Identify which cell holds the provided text, then report its (X, Y) central coordinate. 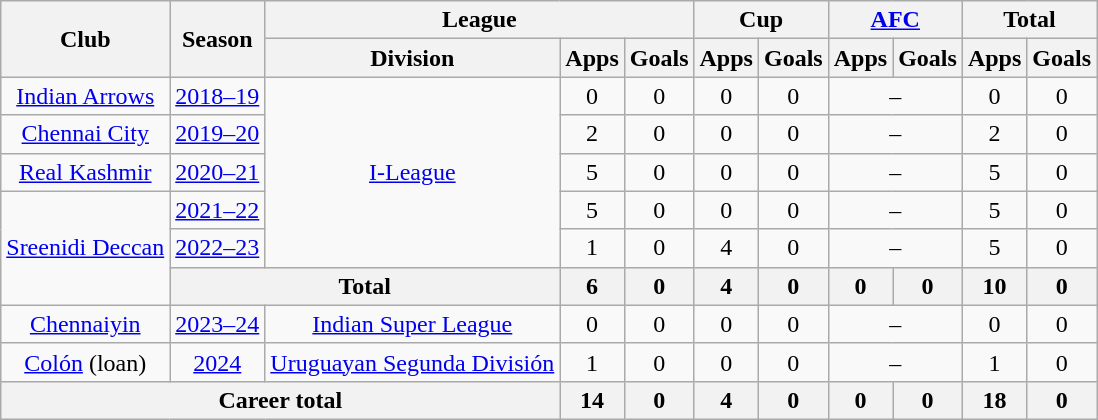
2024 (218, 362)
2021–22 (218, 210)
Division (412, 58)
Chennaiyin (86, 324)
Real Kashmir (86, 172)
Uruguayan Segunda División (412, 362)
2022–23 (218, 248)
2019–20 (218, 134)
I-League (412, 172)
2020–21 (218, 172)
Chennai City (86, 134)
Cup (761, 20)
AFC (895, 20)
Sreenidi Deccan (86, 248)
League (480, 20)
2023–24 (218, 324)
10 (994, 286)
Indian Arrows (86, 96)
6 (592, 286)
Colón (loan) (86, 362)
Indian Super League (412, 324)
14 (592, 400)
18 (994, 400)
Season (218, 39)
Career total (280, 400)
2018–19 (218, 96)
Club (86, 39)
